Scan for the cell matching the given text and deliver its [X, Y] coordinate at center. 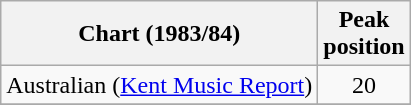
Chart (1983/84) [160, 34]
Peakposition [364, 34]
Australian (Kent Music Report) [160, 85]
20 [364, 85]
